For the text-containing cell, return its midpoint in [x, y] coordinate format. 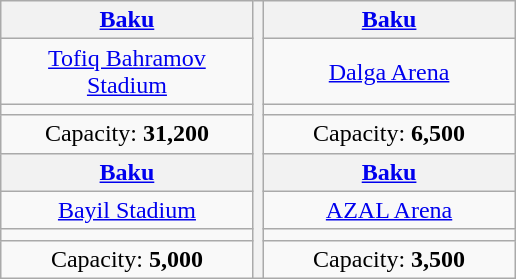
AZAL Arena [390, 210]
Tofiq Bahramov Stadium [126, 72]
Capacity: 5,000 [126, 259]
Dalga Arena [390, 72]
Capacity: 3,500 [390, 259]
Capacity: 6,500 [390, 134]
Bayil Stadium [126, 210]
Capacity: 31,200 [126, 134]
